For the text-containing cell, return its midpoint in (X, Y) coordinate format. 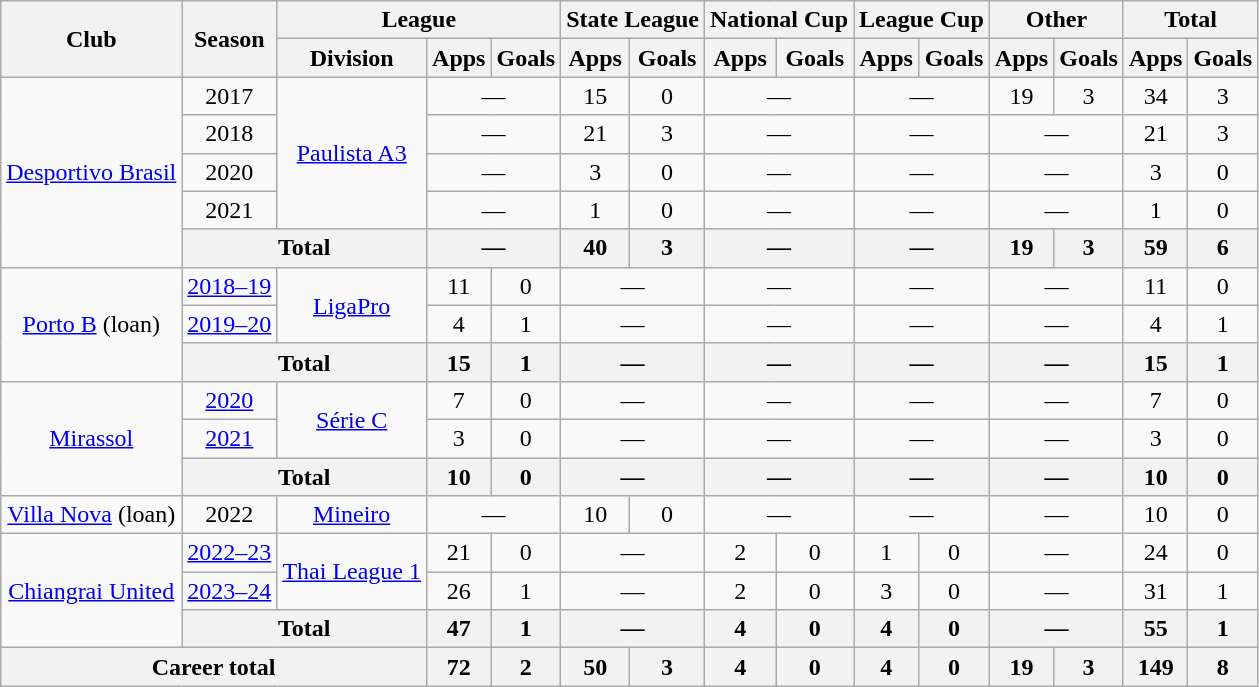
40 (596, 248)
Season (230, 39)
2022 (230, 515)
24 (1155, 553)
149 (1155, 667)
Chiangrai United (92, 591)
State League (633, 20)
2018–19 (230, 286)
2023–24 (230, 591)
League Cup (922, 20)
55 (1155, 629)
Career total (214, 667)
Division (352, 58)
6 (1223, 248)
31 (1155, 591)
Mineiro (352, 515)
34 (1155, 96)
2022–23 (230, 553)
Porto B (loan) (92, 324)
8 (1223, 667)
72 (459, 667)
59 (1155, 248)
Desportivo Brasil (92, 172)
50 (596, 667)
2018 (230, 134)
Mirassol (92, 438)
Other (1056, 20)
League (419, 20)
2019–20 (230, 324)
LigaPro (352, 305)
Club (92, 39)
Thai League 1 (352, 572)
47 (459, 629)
26 (459, 591)
2017 (230, 96)
Villa Nova (loan) (92, 515)
Série C (352, 419)
Paulista A3 (352, 153)
National Cup (778, 20)
